Capture the cell that displays the provided text and extract its [x, y] central coordinate. 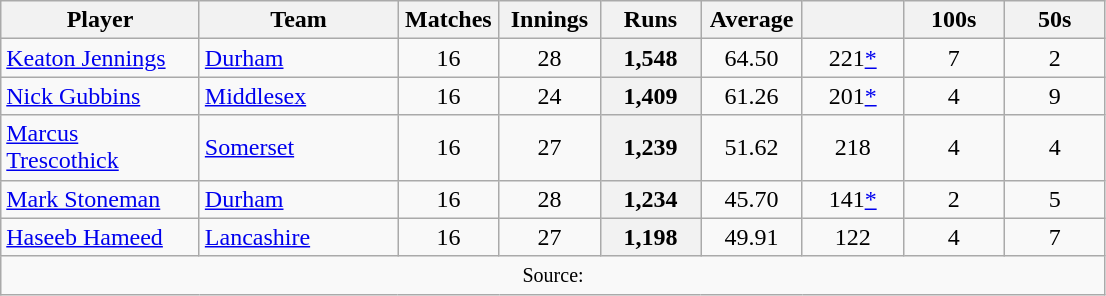
Team [298, 20]
50s [1054, 20]
Middlesex [298, 96]
122 [852, 237]
Haseeb Hameed [100, 237]
Keaton Jennings [100, 58]
1,409 [650, 96]
1,234 [650, 199]
100s [954, 20]
1,239 [650, 148]
24 [550, 96]
Somerset [298, 148]
Matches [448, 20]
Innings [550, 20]
Mark Stoneman [100, 199]
Lancashire [298, 237]
Average [752, 20]
201* [852, 96]
61.26 [752, 96]
51.62 [752, 148]
Player [100, 20]
141* [852, 199]
221* [852, 58]
Source: [554, 275]
218 [852, 148]
5 [1054, 199]
Nick Gubbins [100, 96]
9 [1054, 96]
Runs [650, 20]
Marcus Trescothick [100, 148]
1,548 [650, 58]
45.70 [752, 199]
49.91 [752, 237]
64.50 [752, 58]
1,198 [650, 237]
